Extract the [x, y] coordinate from the center of the cell holding the provided text.  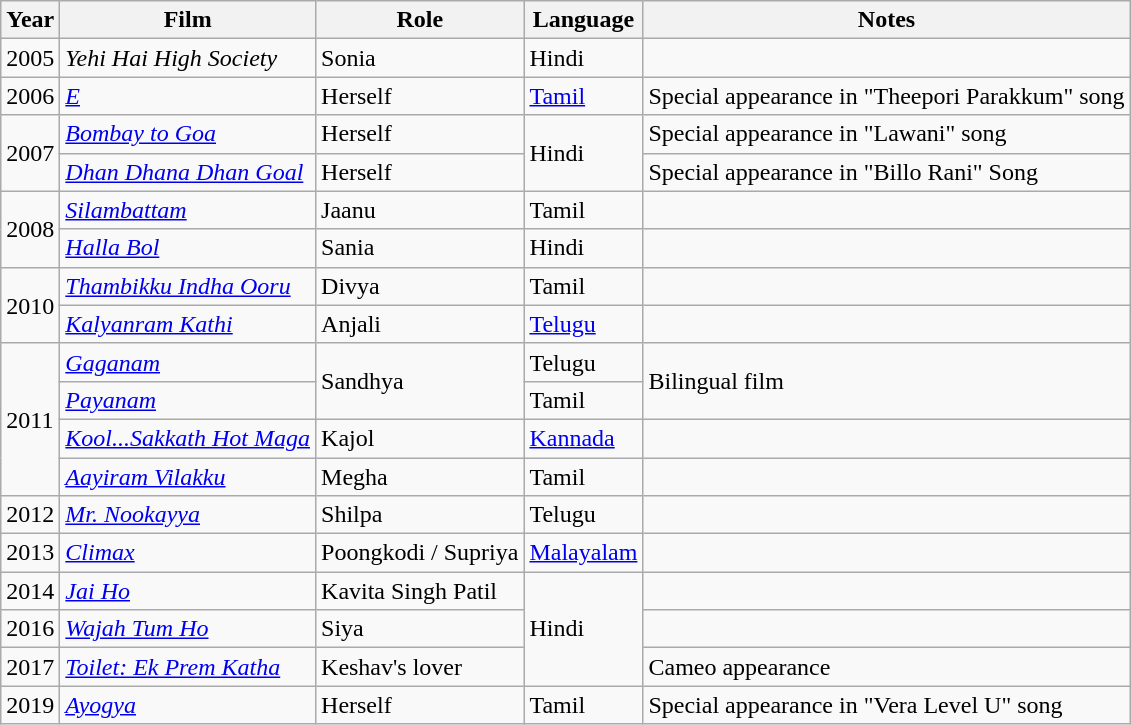
2006 [30, 96]
Kalyanram Kathi [188, 324]
Shilpa [420, 515]
Keshav's lover [420, 667]
Sandhya [420, 381]
E [188, 96]
2019 [30, 705]
Jai Ho [188, 591]
2014 [30, 591]
Wajah Tum Ho [188, 629]
Siya [420, 629]
Mr. Nookayya [188, 515]
Film [188, 20]
2010 [30, 305]
2005 [30, 58]
Malayalam [584, 553]
Special appearance in "Theepori Parakkum" song [886, 96]
2011 [30, 419]
Climax [188, 553]
Dhan Dhana Dhan Goal [188, 172]
Bombay to Goa [188, 134]
2012 [30, 515]
Thambikku Indha Ooru [188, 286]
Ayogya [188, 705]
Bilingual film [886, 381]
Kavita Singh Patil [420, 591]
Silambattam [188, 210]
Kannada [584, 438]
Halla Bol [188, 248]
Special appearance in "Vera Level U" song [886, 705]
2016 [30, 629]
Sania [420, 248]
2013 [30, 553]
Gaganam [188, 362]
Special appearance in "Lawani" song [886, 134]
Year [30, 20]
Aayiram Vilakku [188, 477]
Kajol [420, 438]
Role [420, 20]
Payanam [188, 400]
2017 [30, 667]
Divya [420, 286]
Kool...Sakkath Hot Maga [188, 438]
2008 [30, 229]
Cameo appearance [886, 667]
Sonia [420, 58]
Language [584, 20]
Jaanu [420, 210]
Notes [886, 20]
Toilet: Ek Prem Katha [188, 667]
Anjali [420, 324]
Special appearance in "Billo Rani" Song [886, 172]
2007 [30, 153]
Poongkodi / Supriya [420, 553]
Yehi Hai High Society [188, 58]
Megha [420, 477]
